Determine the [X, Y] coordinate at the center of the cell enclosing the given text.  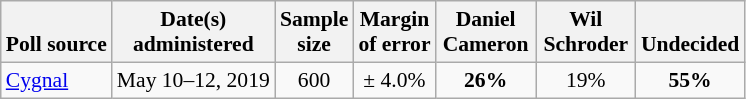
WilSchroder [586, 32]
Undecided [690, 32]
DanielCameron [486, 32]
Date(s)administered [194, 32]
55% [690, 80]
May 10–12, 2019 [194, 80]
Marginof error [394, 32]
600 [314, 80]
26% [486, 80]
Samplesize [314, 32]
Cygnal [56, 80]
± 4.0% [394, 80]
19% [586, 80]
Poll source [56, 32]
